Provide the (x, y) coordinate of the cell's center where the given text is located.  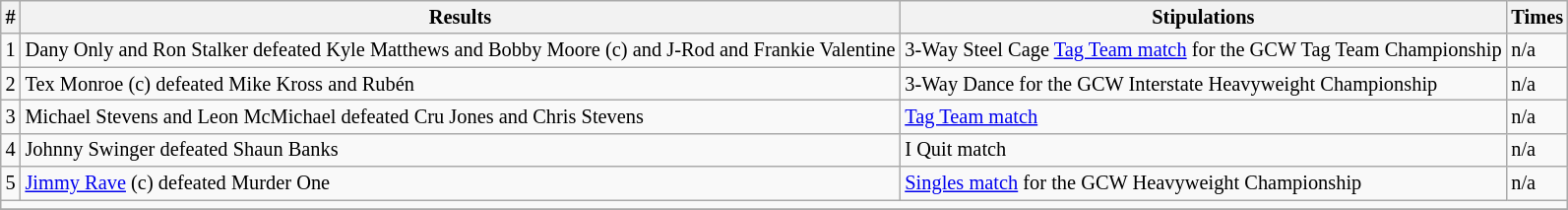
Times (1537, 17)
4 (11, 150)
3 (11, 116)
# (11, 17)
Tex Monroe (c) defeated Mike Kross and Rubén (461, 84)
Johnny Swinger defeated Shaun Banks (461, 150)
Dany Only and Ron Stalker defeated Kyle Matthews and Bobby Moore (c) and J-Rod and Frankie Valentine (461, 50)
Stipulations (1203, 17)
3-Way Dance for the GCW Interstate Heavyweight Championship (1203, 84)
Results (461, 17)
Singles match for the GCW Heavyweight Championship (1203, 183)
2 (11, 84)
I Quit match (1203, 150)
5 (11, 183)
1 (11, 50)
Michael Stevens and Leon McMichael defeated Cru Jones and Chris Stevens (461, 116)
Tag Team match (1203, 116)
3-Way Steel Cage Tag Team match for the GCW Tag Team Championship (1203, 50)
Jimmy Rave (c) defeated Murder One (461, 183)
